Detect which cell encompasses the target text, then output its [X, Y] center coordinate. 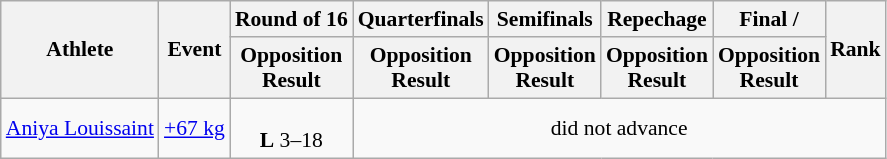
Repechage [657, 19]
Athlete [80, 50]
Final / [769, 19]
did not advance [620, 128]
Semifinals [545, 19]
Round of 16 [292, 19]
Rank [856, 50]
Event [194, 50]
Aniya Louissaint [80, 128]
Quarterfinals [421, 19]
+67 kg [194, 128]
L 3–18 [292, 128]
